Identify which cell holds the provided text, then report its (X, Y) central coordinate. 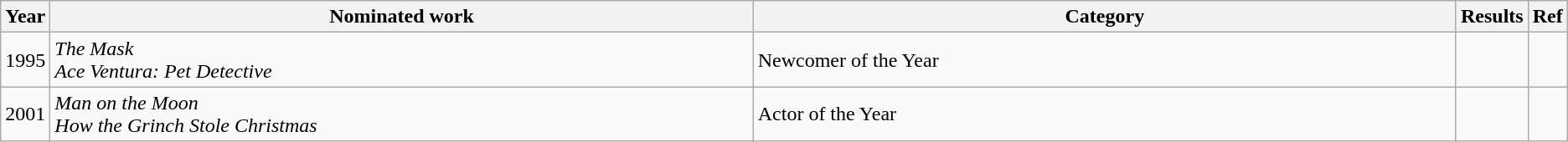
Category (1104, 17)
Results (1492, 17)
Nominated work (402, 17)
Actor of the Year (1104, 114)
Man on the MoonHow the Grinch Stole Christmas (402, 114)
The MaskAce Ventura: Pet Detective (402, 60)
Newcomer of the Year (1104, 60)
1995 (25, 60)
Year (25, 17)
Ref (1548, 17)
2001 (25, 114)
